Pinpoint the cell where the given text exists, returning its (X, Y) midpoint coordinate. 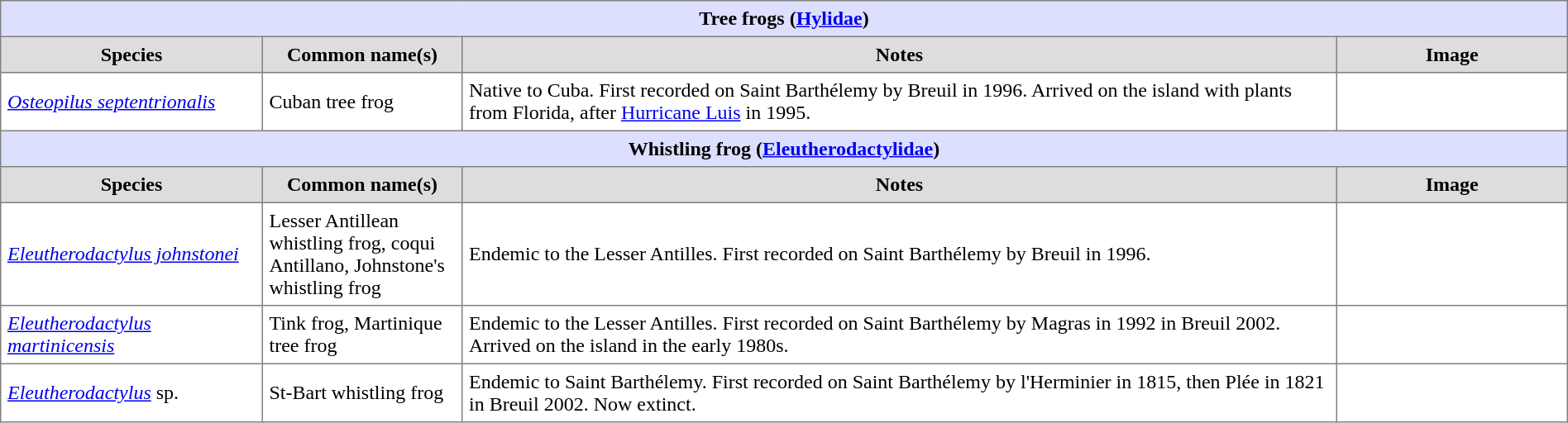
Eleutherodactylus sp. (131, 392)
St-Bart whistling frog (362, 392)
Tink frog, Martinique tree frog (362, 335)
Tree frogs (Hylidae) (784, 19)
Cuban tree frog (362, 102)
Lesser Antillean whistling frog, coqui Antillano, Johnstone's whistling frog (362, 254)
Whistling frog (Eleutherodactylidae) (784, 149)
Eleutherodactylus martinicensis (131, 335)
Native to Cuba. First recorded on Saint Barthélemy by Breuil in 1996. Arrived on the island with plants from Florida, after Hurricane Luis in 1995. (900, 102)
Osteopilus septentrionalis (131, 102)
Endemic to Saint Barthélemy. First recorded on Saint Barthélemy by l'Herminier in 1815, then Plée in 1821 in Breuil 2002. Now extinct. (900, 392)
Endemic to the Lesser Antilles. First recorded on Saint Barthélemy by Breuil in 1996. (900, 254)
Eleutherodactylus johnstonei (131, 254)
Endemic to the Lesser Antilles. First recorded on Saint Barthélemy by Magras in 1992 in Breuil 2002. Arrived on the island in the early 1980s. (900, 335)
